From the cell containing the given text, extract its center point as [x, y] coordinate. 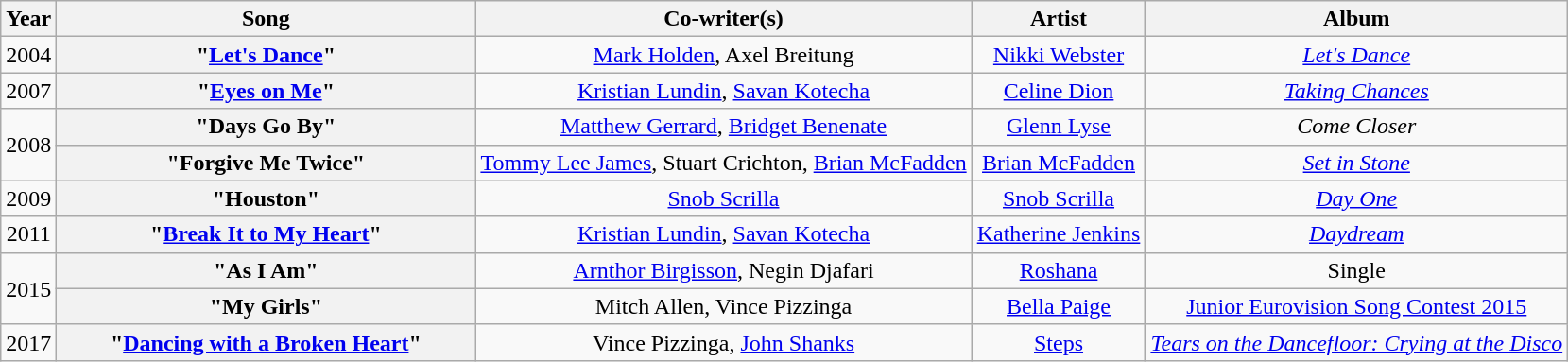
Daydream [1357, 234]
Year [28, 19]
Artist [1059, 19]
"Eyes on Me" [267, 91]
"Dancing with a Broken Heart" [267, 342]
Brian McFadden [1059, 163]
Come Closer [1357, 127]
2017 [28, 342]
2007 [28, 91]
Let's Dance [1357, 55]
"Break It to My Heart" [267, 234]
Junior Eurovision Song Contest 2015 [1357, 306]
Set in Stone [1357, 163]
Bella Paige [1059, 306]
Tommy Lee James, Stuart Crichton, Brian McFadden [724, 163]
Single [1357, 270]
Celine Dion [1059, 91]
Vince Pizzinga, John Shanks [724, 342]
Katherine Jenkins [1059, 234]
"As I Am" [267, 270]
2015 [28, 288]
Tears on the Dancefloor: Crying at the Disco [1357, 342]
Roshana [1059, 270]
Steps [1059, 342]
Nikki Webster [1059, 55]
Mitch Allen, Vince Pizzinga [724, 306]
2004 [28, 55]
Matthew Gerrard, Bridget Benenate [724, 127]
2009 [28, 198]
Co-writer(s) [724, 19]
Mark Holden, Axel Breitung [724, 55]
"Let's Dance" [267, 55]
"Forgive Me Twice" [267, 163]
2011 [28, 234]
"Houston" [267, 198]
Album [1357, 19]
Glenn Lyse [1059, 127]
Taking Chances [1357, 91]
"My Girls" [267, 306]
"Days Go By" [267, 127]
Arnthor Birgisson, Negin Djafari [724, 270]
Day One [1357, 198]
2008 [28, 145]
Song [267, 19]
